Return (x, y) of the center of cell containing provided text 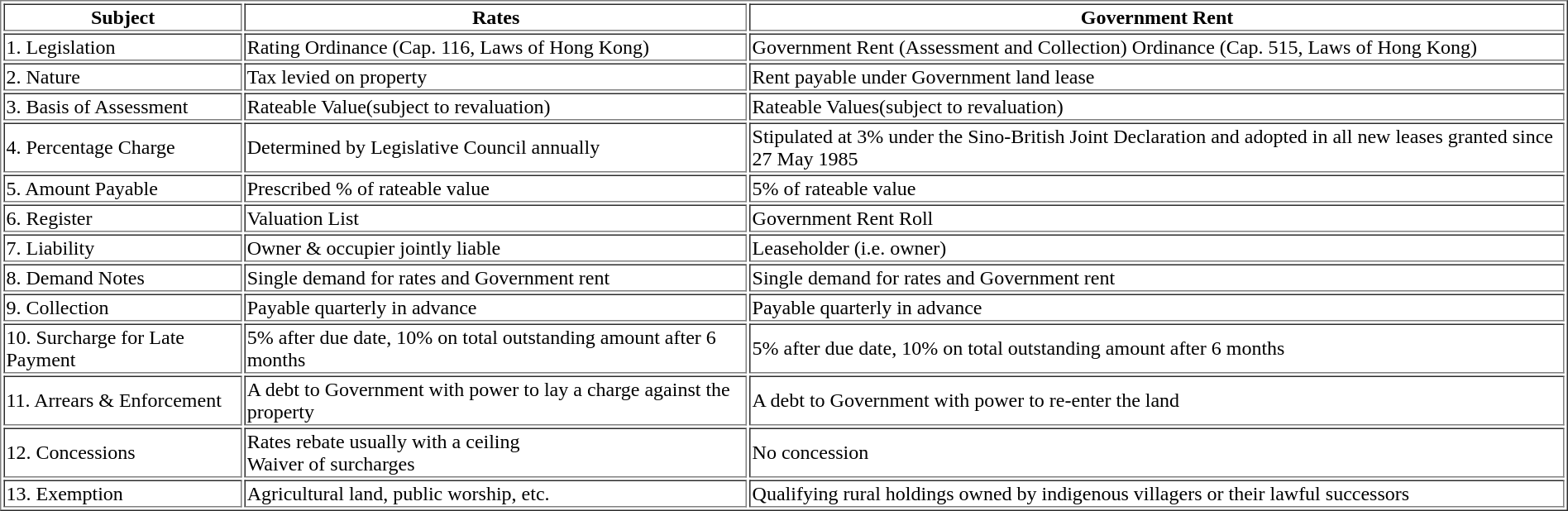
12. Concessions (122, 453)
8. Demand Notes (122, 278)
Determined by Legislative Council annually (496, 147)
5% of rateable value (1158, 189)
Qualifying rural holdings owned by indigenous villagers or their lawful successors (1158, 493)
10. Surcharge for Late Payment (122, 349)
9. Collection (122, 308)
A debt to Government with power to re-enter the land (1158, 400)
1. Legislation (122, 46)
Government Rent (Assessment and Collection) Ordinance (Cap. 515, Laws of Hong Kong) (1158, 46)
Government Rent Roll (1158, 218)
Government Rent (1158, 17)
Stipulated at 3% under the Sino-British Joint Declaration and adopted in all new leases granted since 27 May 1985 (1158, 147)
13. Exemption (122, 493)
A debt to Government with power to lay a charge against the property (496, 400)
2. Nature (122, 76)
7. Liability (122, 248)
Owner & occupier jointly liable (496, 248)
Rating Ordinance (Cap. 116, Laws of Hong Kong) (496, 46)
Leaseholder (i.e. owner) (1158, 248)
Rates (496, 17)
Rateable Values(subject to revaluation) (1158, 106)
Rateable Value(subject to revaluation) (496, 106)
5. Amount Payable (122, 189)
Tax levied on property (496, 76)
3. Basis of Assessment (122, 106)
Agricultural land, public worship, etc. (496, 493)
Rates rebate usually with a ceilingWaiver of surcharges (496, 453)
Valuation List (496, 218)
4. Percentage Charge (122, 147)
11. Arrears & Enforcement (122, 400)
Rent payable under Government land lease (1158, 76)
Subject (122, 17)
6. Register (122, 218)
Prescribed % of rateable value (496, 189)
No concession (1158, 453)
